Capture the cell that displays the provided text and extract its (x, y) central coordinate. 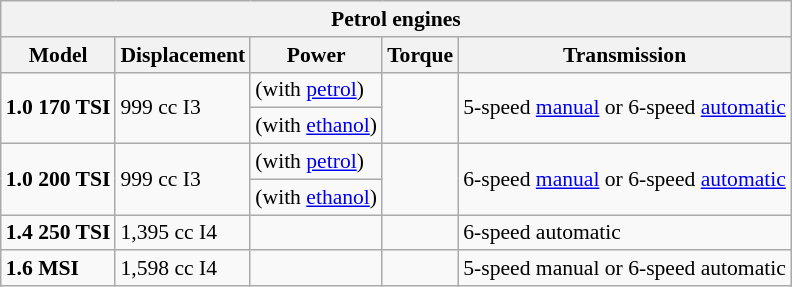
1.6 MSI (58, 269)
6-speed manual or 6-speed automatic (624, 180)
Transmission (624, 55)
Power (316, 55)
1,395 cc I4 (182, 233)
Petrol engines (396, 19)
Displacement (182, 55)
Model (58, 55)
6-speed automatic (624, 233)
1.0 200 TSI (58, 180)
1.4 250 TSI (58, 233)
1.0 170 TSI (58, 108)
Torque (420, 55)
1,598 cc I4 (182, 269)
